Determine the [X, Y] coordinate at the center of the cell enclosing the given text.  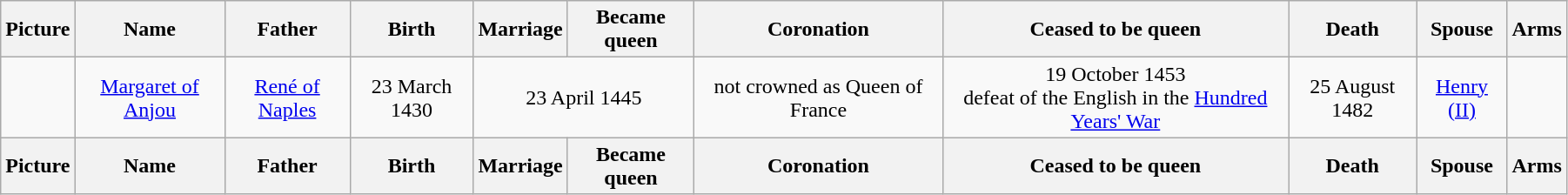
19 October 1453defeat of the English in the Hundred Years' War [1116, 97]
Henry (II) [1462, 97]
23 April 1445 [584, 97]
not crowned as Queen of France [818, 97]
Margaret of Anjou [150, 97]
René of Naples [287, 97]
25 August 1482 [1352, 97]
23 March 1430 [412, 97]
